From the cell containing the given text, extract its center point as [X, Y] coordinate. 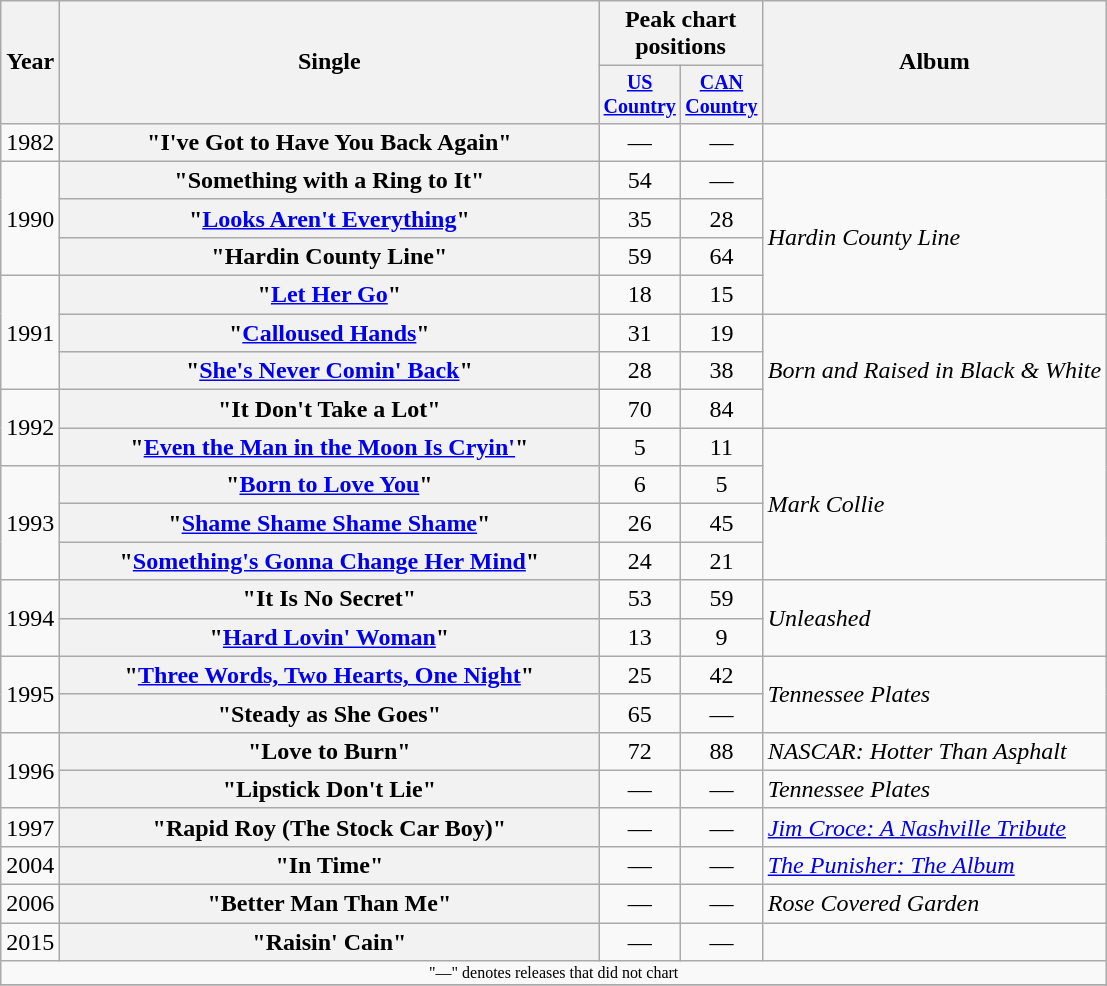
1997 [30, 827]
"Looks Aren't Everything" [330, 218]
54 [640, 180]
"Something with a Ring to It" [330, 180]
35 [640, 218]
"She's Never Comin' Back" [330, 371]
Mark Collie [934, 504]
"Lipstick Don't Lie" [330, 789]
"Rapid Roy (The Stock Car Boy)" [330, 827]
1991 [30, 333]
64 [722, 256]
2006 [30, 904]
1995 [30, 694]
Unleashed [934, 618]
US Country [640, 94]
2004 [30, 865]
"Three Words, Two Hearts, One Night" [330, 675]
45 [722, 523]
"It Don't Take a Lot" [330, 409]
19 [722, 333]
NASCAR: Hotter Than Asphalt [934, 751]
"Hardin County Line" [330, 256]
Rose Covered Garden [934, 904]
1994 [30, 618]
"Let Her Go" [330, 295]
11 [722, 447]
1993 [30, 523]
31 [640, 333]
CAN Country [722, 94]
21 [722, 561]
1982 [30, 142]
Single [330, 62]
42 [722, 675]
"Love to Burn" [330, 751]
"Steady as She Goes" [330, 713]
2015 [30, 942]
"I've Got to Have You Back Again" [330, 142]
"Shame Shame Shame Shame" [330, 523]
1996 [30, 770]
18 [640, 295]
"In Time" [330, 865]
"Raisin' Cain" [330, 942]
"Calloused Hands" [330, 333]
6 [640, 485]
The Punisher: The Album [934, 865]
84 [722, 409]
Album [934, 62]
Hardin County Line [934, 237]
70 [640, 409]
"Even the Man in the Moon Is Cryin'" [330, 447]
9 [722, 637]
53 [640, 599]
88 [722, 751]
65 [640, 713]
"Hard Lovin' Woman" [330, 637]
Peak chartpositions [680, 34]
13 [640, 637]
1992 [30, 428]
"Something's Gonna Change Her Mind" [330, 561]
1990 [30, 218]
24 [640, 561]
26 [640, 523]
Jim Croce: A Nashville Tribute [934, 827]
"Better Man Than Me" [330, 904]
72 [640, 751]
"It Is No Secret" [330, 599]
Born and Raised in Black & White [934, 371]
38 [722, 371]
25 [640, 675]
Year [30, 62]
15 [722, 295]
"Born to Love You" [330, 485]
"—" denotes releases that did not chart [554, 973]
